Determine the [X, Y] coordinate at the center of the cell enclosing the given text.  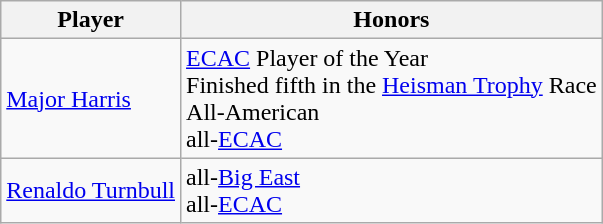
Major Harris [91, 98]
Player [91, 20]
Renaldo Turnbull [91, 190]
Honors [392, 20]
ECAC Player of the YearFinished fifth in the Heisman Trophy RaceAll-Americanall-ECAC [392, 98]
all-Big Eastall-ECAC [392, 190]
